Provide the (X, Y) coordinate of the cell's center where the given text is located.  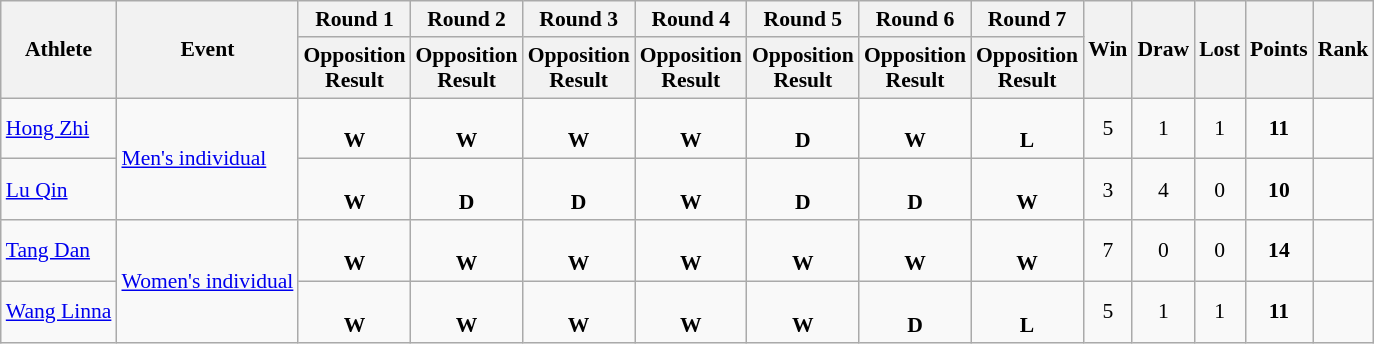
Draw (1163, 50)
Round 7 (1027, 19)
Event (207, 50)
Round 3 (579, 19)
Points (1279, 50)
Win (1108, 50)
Athlete (59, 50)
7 (1108, 250)
Lu Qin (59, 190)
Round 5 (803, 19)
Hong Zhi (59, 128)
10 (1279, 190)
14 (1279, 250)
Women's individual (207, 281)
Round 6 (915, 19)
Rank (1344, 50)
Round 1 (354, 19)
Tang Dan (59, 250)
Men's individual (207, 159)
Round 4 (691, 19)
4 (1163, 190)
Lost (1220, 50)
3 (1108, 190)
Wang Linna (59, 312)
Round 2 (467, 19)
